Capture the cell that displays the provided text and extract its [x, y] central coordinate. 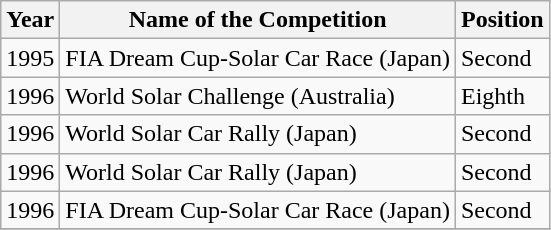
Year [30, 20]
Position [502, 20]
World Solar Challenge (Australia) [258, 96]
1995 [30, 58]
Name of the Competition [258, 20]
Eighth [502, 96]
